Extract the (X, Y) coordinate from the center of the cell holding the provided text.  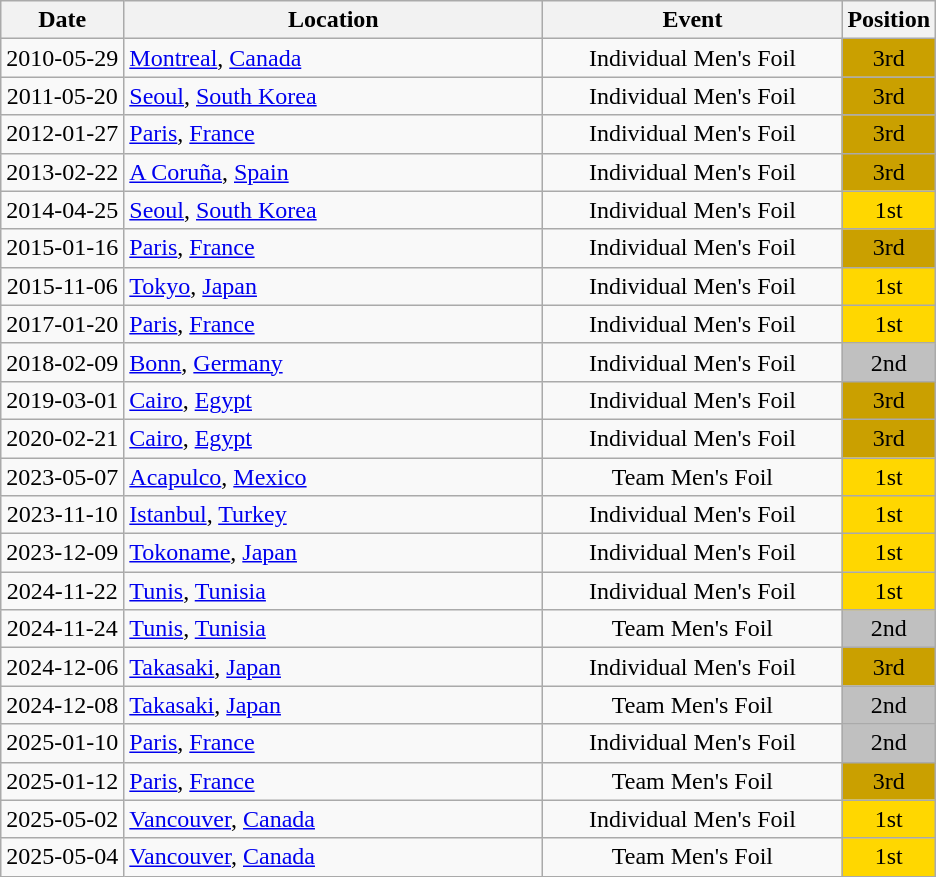
2025-05-02 (62, 819)
2012-01-27 (62, 134)
2017-01-20 (62, 324)
2023-12-09 (62, 553)
2025-05-04 (62, 857)
Acapulco, Mexico (334, 477)
2025-01-12 (62, 781)
2010-05-29 (62, 58)
Event (692, 20)
2018-02-09 (62, 362)
2024-11-24 (62, 629)
Bonn, Germany (334, 362)
Montreal, Canada (334, 58)
2024-11-22 (62, 591)
2015-11-06 (62, 286)
2025-01-10 (62, 743)
2015-01-16 (62, 248)
Tokyo, Japan (334, 286)
2024-12-06 (62, 667)
2019-03-01 (62, 400)
Date (62, 20)
2024-12-08 (62, 705)
Istanbul, Turkey (334, 515)
2020-02-21 (62, 438)
Tokoname, Japan (334, 553)
2013-02-22 (62, 172)
2023-11-10 (62, 515)
A Coruña, Spain (334, 172)
2014-04-25 (62, 210)
Location (334, 20)
Position (889, 20)
2011-05-20 (62, 96)
2023-05-07 (62, 477)
